Capture the cell that displays the provided text and extract its (x, y) central coordinate. 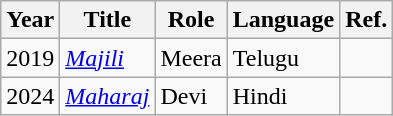
2024 (30, 96)
2019 (30, 58)
Devi (191, 96)
Language (283, 20)
Hindi (283, 96)
Year (30, 20)
Telugu (283, 58)
Majili (108, 58)
Maharaj (108, 96)
Role (191, 20)
Ref. (366, 20)
Meera (191, 58)
Title (108, 20)
